Return (x, y) of the center of cell containing provided text 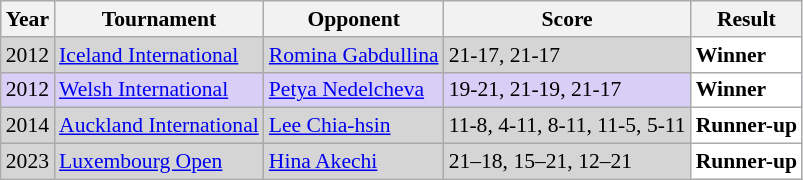
11-8, 4-11, 8-11, 11-5, 5-11 (568, 126)
Score (568, 19)
2023 (28, 162)
Romina Gabdullina (354, 55)
Luxembourg Open (159, 162)
Iceland International (159, 55)
2014 (28, 126)
Tournament (159, 19)
21-17, 21-17 (568, 55)
Hina Akechi (354, 162)
Year (28, 19)
Lee Chia-hsin (354, 126)
21–18, 15–21, 12–21 (568, 162)
Petya Nedelcheva (354, 90)
19-21, 21-19, 21-17 (568, 90)
Result (746, 19)
Auckland International (159, 126)
Welsh International (159, 90)
Opponent (354, 19)
